Scan for the cell matching the given text and deliver its [X, Y] coordinate at center. 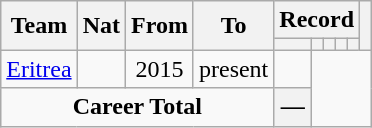
From [160, 26]
Record [317, 20]
Eritrea [39, 69]
Team [39, 26]
present [233, 69]
To [233, 26]
Nat [101, 26]
Career Total [138, 107]
2015 [160, 69]
— [293, 107]
